Find where the given text appears and provide that cell's center as (X, Y) coordinate. 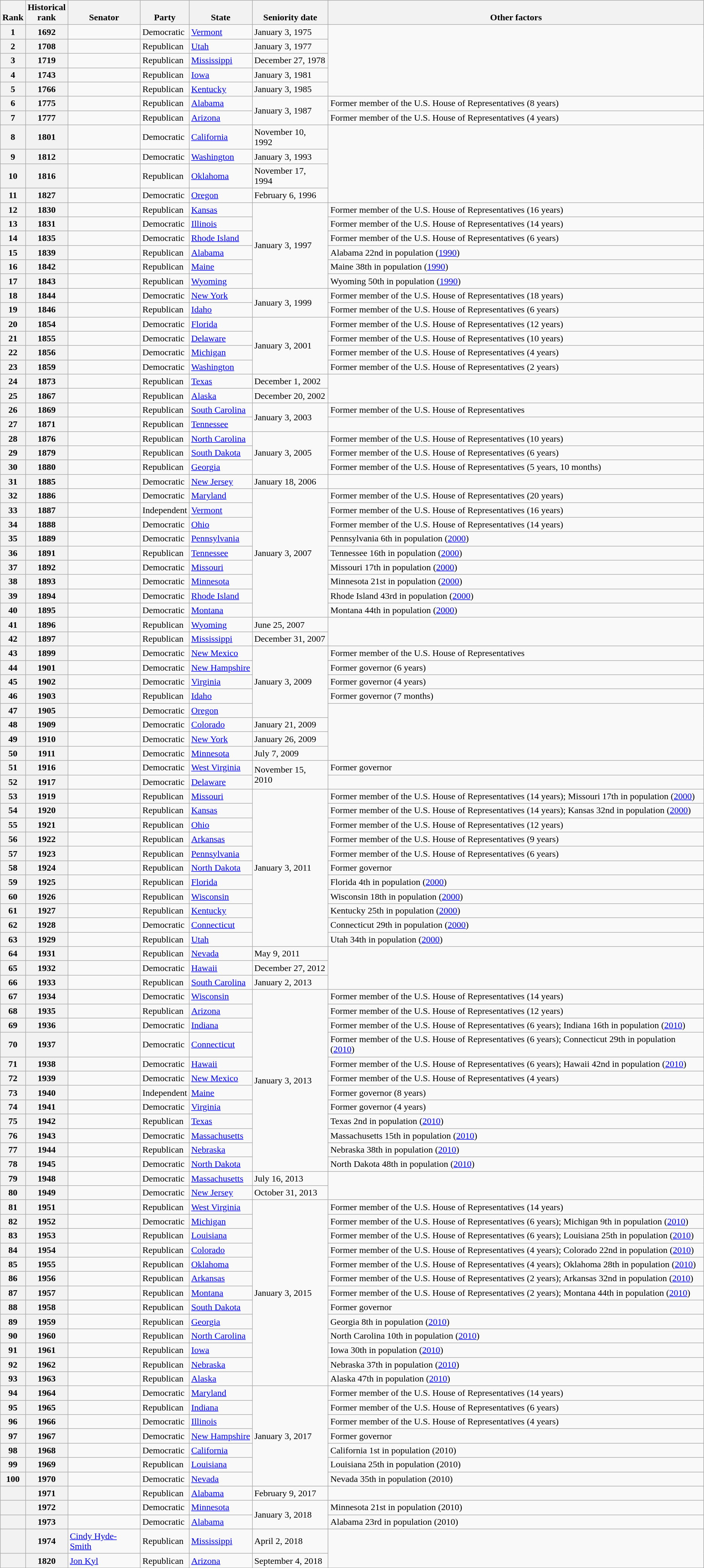
1972 (47, 1507)
13 (13, 224)
December 20, 2002 (290, 395)
1886 (47, 496)
2 (13, 46)
32 (13, 496)
1 (13, 32)
Wisconsin 18th in population (2000) (516, 897)
79 (13, 1179)
1692 (47, 32)
58 (13, 868)
Louisiana 25th in population (2010) (516, 1465)
1880 (47, 467)
Former governor (7 months) (516, 696)
January 3, 1999 (290, 303)
January 3, 2003 (290, 417)
January 3, 2018 (290, 1515)
1835 (47, 238)
46 (13, 696)
47 (13, 711)
1885 (47, 482)
November 10, 1992 (290, 137)
1766 (47, 89)
April 2, 2018 (290, 1541)
68 (13, 1011)
1945 (47, 1164)
1969 (47, 1465)
Pennsylvania 6th in population (2000) (516, 539)
1843 (47, 281)
Former member of the U.S. House of Representatives (4 years); Colorado 22nd in population (2010) (516, 1250)
Former member of the U.S. House of Representatives (14 years); Missouri 17th in population (2000) (516, 796)
February 6, 1996 (290, 195)
96 (13, 1422)
Utah 34th in population (2000) (516, 939)
34 (13, 524)
1966 (47, 1422)
78 (13, 1164)
1897 (47, 639)
January 26, 2009 (290, 739)
December 27, 2012 (290, 968)
4 (13, 75)
1839 (47, 253)
19 (13, 310)
40 (13, 610)
16 (13, 267)
1965 (47, 1407)
44 (13, 667)
January 21, 2009 (290, 725)
1910 (47, 739)
1920 (47, 811)
Former member of the U.S. House of Representatives (6 years); Indiana 16th in population (2010) (516, 1025)
33 (13, 510)
1964 (47, 1393)
1943 (47, 1136)
43 (13, 653)
1934 (47, 997)
21 (13, 338)
Nebraska 38th in population (2010) (516, 1150)
3 (13, 61)
January 3, 1997 (290, 245)
1938 (47, 1064)
Former member of the U.S. House of Representatives (4 years); Oklahoma 28th in population (2010) (516, 1264)
91 (13, 1350)
84 (13, 1250)
52 (13, 782)
63 (13, 939)
1957 (47, 1293)
10 (13, 176)
1896 (47, 624)
May 9, 2011 (290, 954)
Nevada 35th in population (2010) (516, 1479)
71 (13, 1064)
1889 (47, 539)
1891 (47, 553)
Nebraska 37th in population (2010) (516, 1364)
56 (13, 839)
December 27, 1978 (290, 61)
1925 (47, 882)
39 (13, 596)
Former governor (8 years) (516, 1092)
1893 (47, 582)
1888 (47, 524)
Alabama 22nd in population (1990) (516, 253)
42 (13, 639)
86 (13, 1279)
1869 (47, 410)
82 (13, 1221)
73 (13, 1092)
June 25, 2007 (290, 624)
1916 (47, 768)
67 (13, 997)
6 (13, 103)
60 (13, 897)
1830 (47, 209)
1963 (47, 1379)
20 (13, 324)
1871 (47, 424)
1899 (47, 653)
11 (13, 195)
35 (13, 539)
December 1, 2002 (290, 381)
1968 (47, 1450)
Former member of the U.S. House of Representatives (8 years) (516, 103)
53 (13, 796)
1873 (47, 381)
Former member of the U.S. House of Representatives (2 years); Arkansas 32nd in population (2010) (516, 1279)
57 (13, 853)
77 (13, 1150)
November 17, 1994 (290, 176)
1856 (47, 353)
1959 (47, 1321)
1927 (47, 911)
1867 (47, 395)
90 (13, 1336)
January 3, 1981 (290, 75)
50 (13, 753)
January 3, 1977 (290, 46)
1719 (47, 61)
100 (13, 1479)
1970 (47, 1479)
1917 (47, 782)
January 3, 1987 (290, 111)
Former member of the U.S. House of Representatives (9 years) (516, 839)
1967 (47, 1436)
Massachusetts 15th in population (2010) (516, 1136)
December 31, 2007 (290, 639)
92 (13, 1364)
January 3, 2013 (290, 1080)
Connecticut 29th in population (2000) (516, 925)
94 (13, 1393)
1935 (47, 1011)
1775 (47, 103)
37 (13, 567)
Former governor (6 years) (516, 667)
January 3, 2015 (290, 1293)
Former member of the U.S. House of Representatives (20 years) (516, 496)
1921 (47, 825)
January 3, 2009 (290, 682)
Historicalrank (47, 13)
Florida 4th in population (2000) (516, 882)
98 (13, 1450)
1941 (47, 1107)
83 (13, 1236)
January 3, 1975 (290, 32)
1816 (47, 176)
89 (13, 1321)
25 (13, 395)
1854 (47, 324)
Former member of the U.S. House of Representatives (5 years, 10 months) (516, 467)
30 (13, 467)
January 3, 2001 (290, 345)
January 3, 2007 (290, 553)
1940 (47, 1092)
93 (13, 1379)
Cindy Hyde-Smith (104, 1541)
15 (13, 253)
1895 (47, 610)
July 16, 2013 (290, 1179)
January 2, 2013 (290, 982)
41 (13, 624)
65 (13, 968)
Iowa 30th in population (2010) (516, 1350)
Maine 38th in population (1990) (516, 267)
1951 (47, 1207)
Montana 44th in population (2000) (516, 610)
North Carolina 10th in population (2010) (516, 1336)
1948 (47, 1179)
October 31, 2013 (290, 1193)
1831 (47, 224)
7 (13, 118)
Wyoming 50th in population (1990) (516, 281)
66 (13, 982)
1924 (47, 868)
38 (13, 582)
95 (13, 1407)
1827 (47, 195)
Minnesota 21st in population (2010) (516, 1507)
Missouri 17th in population (2000) (516, 567)
January 3, 2005 (290, 453)
1936 (47, 1025)
88 (13, 1307)
29 (13, 453)
January 18, 2006 (290, 482)
Former member of the U.S. House of Representatives (6 years); Connecticut 29th in population (2010) (516, 1044)
31 (13, 482)
Former member of the U.S. House of Representatives (6 years); Louisiana 25th in population (2010) (516, 1236)
Texas 2nd in population (2010) (516, 1121)
1901 (47, 667)
18 (13, 295)
45 (13, 682)
74 (13, 1107)
February 9, 2017 (290, 1493)
8 (13, 137)
January 3, 2017 (290, 1436)
1961 (47, 1350)
49 (13, 739)
81 (13, 1207)
76 (13, 1136)
1894 (47, 596)
9 (13, 156)
1952 (47, 1221)
November 15, 2010 (290, 775)
80 (13, 1193)
1902 (47, 682)
54 (13, 811)
1919 (47, 796)
1743 (47, 75)
1973 (47, 1522)
36 (13, 553)
1876 (47, 439)
1892 (47, 567)
70 (13, 1044)
1844 (47, 295)
1960 (47, 1336)
1708 (47, 46)
1926 (47, 897)
Former member of the U.S. House of Representatives (6 years); Hawaii 42nd in population (2010) (516, 1064)
State (221, 13)
24 (13, 381)
Former member of the U.S. House of Representatives (18 years) (516, 295)
Alabama 23rd in population (2010) (516, 1522)
1944 (47, 1150)
27 (13, 424)
1842 (47, 267)
59 (13, 882)
26 (13, 410)
Minnesota 21st in population (2000) (516, 582)
1958 (47, 1307)
1911 (47, 753)
1929 (47, 939)
48 (13, 725)
1928 (47, 925)
1962 (47, 1364)
1971 (47, 1493)
5 (13, 89)
January 3, 1985 (290, 89)
Alaska 47th in population (2010) (516, 1379)
72 (13, 1078)
87 (13, 1293)
1777 (47, 118)
1953 (47, 1236)
Kentucky 25th in population (2000) (516, 911)
Senator (104, 13)
64 (13, 954)
1937 (47, 1044)
1932 (47, 968)
75 (13, 1121)
1855 (47, 338)
Seniority date (290, 13)
1954 (47, 1250)
61 (13, 911)
Tennessee 16th in population (2000) (516, 553)
99 (13, 1465)
Other factors (516, 13)
17 (13, 281)
1812 (47, 156)
1801 (47, 137)
Former member of the U.S. House of Representatives (2 years) (516, 367)
1942 (47, 1121)
55 (13, 825)
1922 (47, 839)
Georgia 8th in population (2010) (516, 1321)
Rank (13, 13)
97 (13, 1436)
1879 (47, 453)
1974 (47, 1541)
January 3, 2011 (290, 868)
12 (13, 209)
85 (13, 1264)
Party (165, 13)
1846 (47, 310)
1955 (47, 1264)
1859 (47, 367)
North Dakota 48th in population (2010) (516, 1164)
Former member of the U.S. House of Representatives (14 years); Kansas 32nd in population (2000) (516, 811)
22 (13, 353)
51 (13, 768)
1909 (47, 725)
Former member of the U.S. House of Representatives (6 years); Michigan 9th in population (2010) (516, 1221)
69 (13, 1025)
Jon Kyl (104, 1560)
1939 (47, 1078)
1949 (47, 1193)
January 3, 1993 (290, 156)
62 (13, 925)
23 (13, 367)
July 7, 2009 (290, 753)
1933 (47, 982)
1905 (47, 711)
1820 (47, 1560)
Former member of the U.S. House of Representatives (2 years); Montana 44th in population (2010) (516, 1293)
September 4, 2018 (290, 1560)
1931 (47, 954)
1956 (47, 1279)
1887 (47, 510)
14 (13, 238)
California 1st in population (2010) (516, 1450)
28 (13, 439)
1923 (47, 853)
Rhode Island 43rd in population (2000) (516, 596)
1903 (47, 696)
